For the text-containing cell, return its midpoint in [x, y] coordinate format. 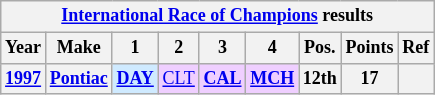
Ref [416, 48]
Year [24, 48]
1 [135, 48]
17 [370, 78]
Points [370, 48]
2 [178, 48]
CLT [178, 78]
12th [320, 78]
MCH [272, 78]
International Race of Champions results [218, 16]
CAL [222, 78]
1997 [24, 78]
3 [222, 48]
DAY [135, 78]
Pos. [320, 48]
Make [78, 48]
Pontiac [78, 78]
4 [272, 48]
